Identify which cell holds the provided text, then report its [X, Y] central coordinate. 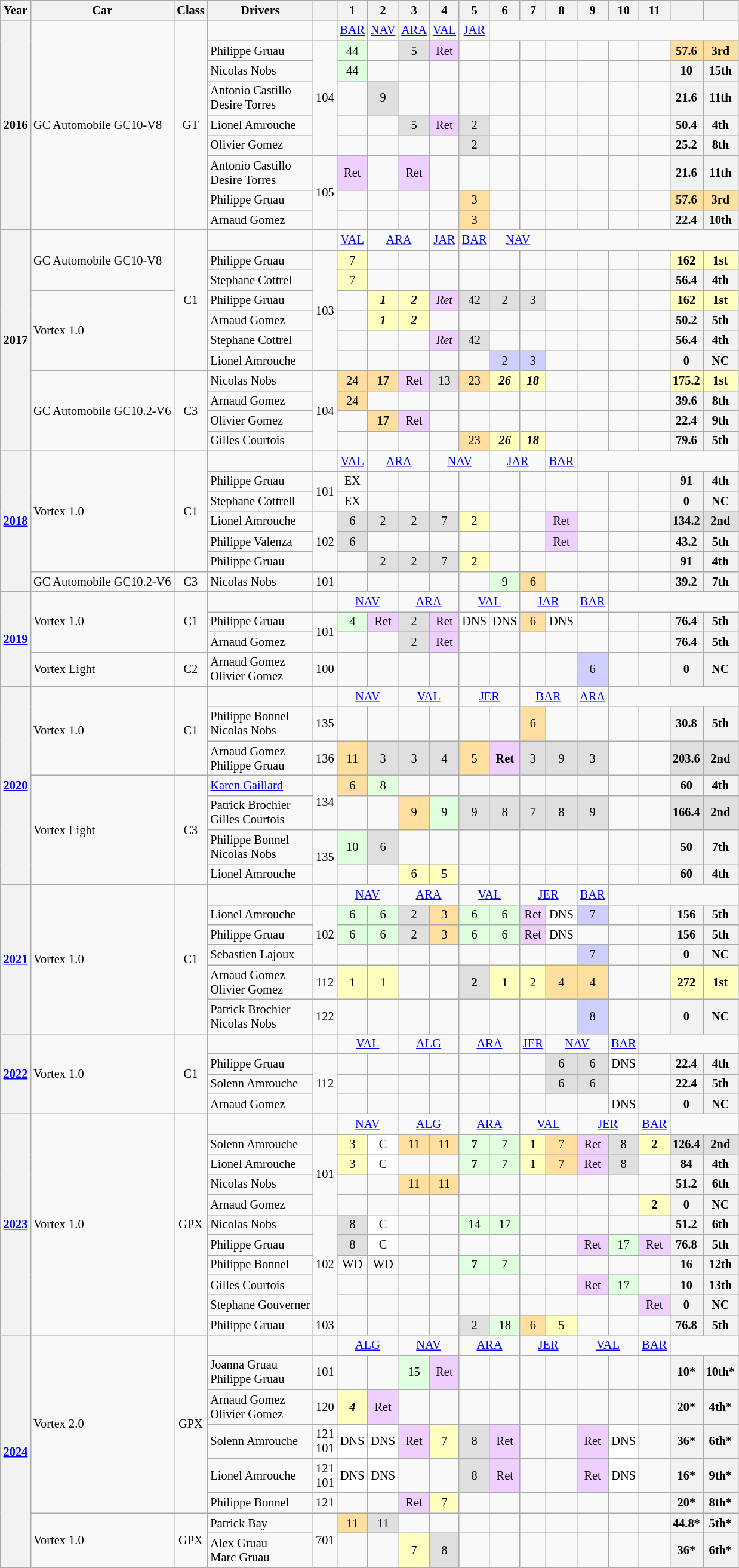
2022 [16, 1074]
5th* [720, 1523]
16* [686, 1475]
Stephane Gouverner [260, 1305]
Vortex 2.0 [102, 1424]
272 [686, 982]
122 [325, 1016]
2021 [16, 959]
50.4 [686, 125]
701 [325, 1541]
Class [190, 10]
121 [325, 1503]
79.6 [686, 441]
15 [414, 1372]
Year [16, 10]
44.8* [686, 1523]
43.2 [686, 542]
120 [325, 1407]
Karen Gaillard [260, 785]
105 [325, 192]
100 [325, 669]
166.4 [686, 813]
25.2 [686, 145]
10* [686, 1372]
13th [720, 1285]
175.2 [686, 380]
8th* [720, 1503]
2023 [16, 1225]
Drivers [260, 10]
Patrick Bay [260, 1523]
13 [444, 380]
30.8 [686, 724]
10th* [720, 1372]
84 [686, 1164]
39.2 [686, 582]
136 [325, 758]
9th* [720, 1475]
Stephane Cottrell [260, 501]
Arnaud Gomez Philippe Gruau [260, 758]
Patrick Brochier Nicolas Nobs [260, 1016]
12th [720, 1265]
10th [720, 220]
203.6 [686, 758]
GT [190, 125]
15th [720, 70]
39.6 [686, 401]
2019 [16, 639]
14 [475, 1225]
16 [686, 1265]
134.2 [686, 521]
4th* [720, 1407]
Philippe Valenza [260, 542]
50 [686, 847]
9th [720, 421]
Car [102, 10]
2024 [16, 1451]
Sebastien Lajoux [260, 955]
126.4 [686, 1144]
Alex Gruau Marc Gruau [260, 1550]
2020 [16, 785]
C2 [190, 669]
Patrick Brochier Gilles Courtois [260, 813]
2018 [16, 521]
Joanna Gruau Philippe Gruau [260, 1372]
134 [325, 803]
2016 [16, 125]
50.2 [686, 321]
2017 [16, 340]
